Provide the (x, y) coordinate of the cell's center where the given text is located.  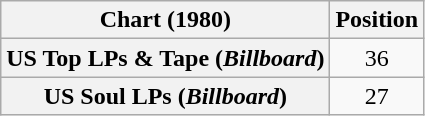
Position (377, 20)
27 (377, 96)
US Soul LPs (Billboard) (166, 96)
36 (377, 58)
US Top LPs & Tape (Billboard) (166, 58)
Chart (1980) (166, 20)
